Determine the (x, y) coordinate at the center of the cell enclosing the given text.  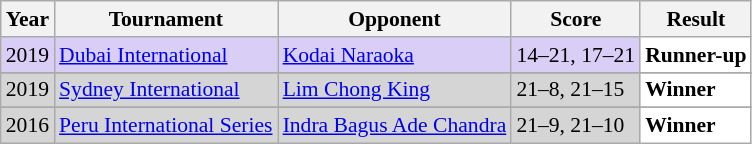
Dubai International (166, 55)
Sydney International (166, 90)
Year (28, 19)
Tournament (166, 19)
Lim Chong King (395, 90)
Kodai Naraoka (395, 55)
Runner-up (696, 55)
21–8, 21–15 (576, 90)
2016 (28, 126)
Result (696, 19)
Indra Bagus Ade Chandra (395, 126)
Score (576, 19)
Opponent (395, 19)
Peru International Series (166, 126)
14–21, 17–21 (576, 55)
21–9, 21–10 (576, 126)
